From the cell containing the given text, extract its center point as [x, y] coordinate. 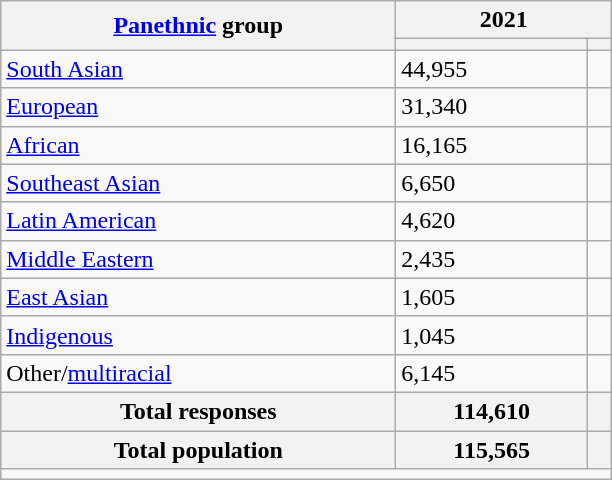
115,565 [492, 449]
European [198, 107]
Middle Eastern [198, 259]
6,650 [492, 183]
44,955 [492, 69]
6,145 [492, 373]
2021 [504, 20]
2,435 [492, 259]
East Asian [198, 297]
Total responses [198, 411]
16,165 [492, 145]
South Asian [198, 69]
Other/multiracial [198, 373]
Panethnic group [198, 26]
1,045 [492, 335]
African [198, 145]
114,610 [492, 411]
4,620 [492, 221]
Indigenous [198, 335]
Total population [198, 449]
1,605 [492, 297]
31,340 [492, 107]
Southeast Asian [198, 183]
Latin American [198, 221]
